Determine the (X, Y) coordinate at the center of the cell enclosing the given text.  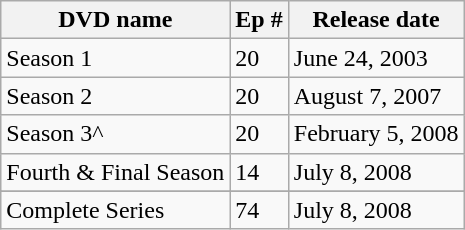
14 (259, 172)
August 7, 2007 (376, 96)
Complete Series (116, 210)
Release date (376, 20)
Season 3^ (116, 134)
Season 1 (116, 58)
Fourth & Final Season (116, 172)
February 5, 2008 (376, 134)
June 24, 2003 (376, 58)
DVD name (116, 20)
Ep # (259, 20)
Season 2 (116, 96)
74 (259, 210)
